Return (X, Y) of the center of cell containing provided text 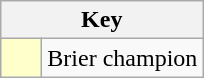
Key (102, 20)
Brier champion (122, 58)
